For the text-containing cell, return its midpoint in (X, Y) coordinate format. 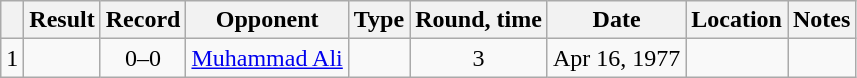
Result (62, 20)
Location (737, 20)
Opponent (267, 20)
Date (616, 20)
Record (143, 20)
Notes (822, 20)
3 (479, 58)
0–0 (143, 58)
Muhammad Ali (267, 58)
Apr 16, 1977 (616, 58)
Round, time (479, 20)
Type (378, 20)
1 (12, 58)
